From the cell containing the given text, extract its center point as [X, Y] coordinate. 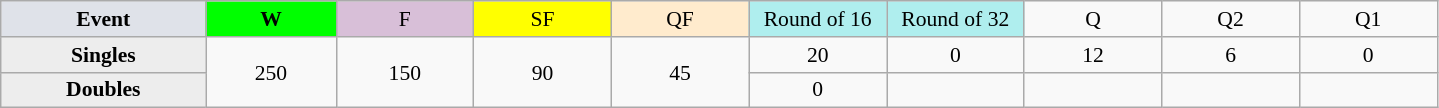
Event [104, 19]
Singles [104, 55]
Q2 [1231, 19]
90 [543, 72]
QF [680, 19]
Q [1093, 19]
W [271, 19]
45 [680, 72]
Q1 [1368, 19]
Round of 32 [955, 19]
F [405, 19]
SF [543, 19]
150 [405, 72]
12 [1093, 55]
250 [271, 72]
Doubles [104, 90]
6 [1231, 55]
20 [818, 55]
Round of 16 [818, 19]
